Output the [x, y] coordinate of the center of the cell containing the given text.  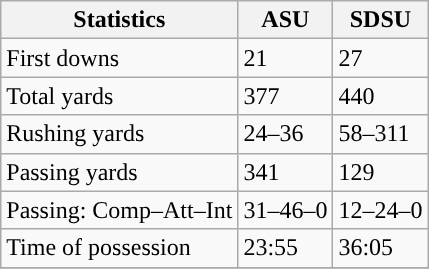
31–46–0 [286, 210]
341 [286, 172]
23:55 [286, 248]
377 [286, 96]
Statistics [120, 20]
27 [380, 58]
58–311 [380, 134]
36:05 [380, 248]
Rushing yards [120, 134]
Passing: Comp–Att–Int [120, 210]
440 [380, 96]
21 [286, 58]
ASU [286, 20]
Time of possession [120, 248]
129 [380, 172]
Total yards [120, 96]
First downs [120, 58]
Passing yards [120, 172]
SDSU [380, 20]
12–24–0 [380, 210]
24–36 [286, 134]
